Determine the [x, y] coordinate at the center of the cell enclosing the given text.  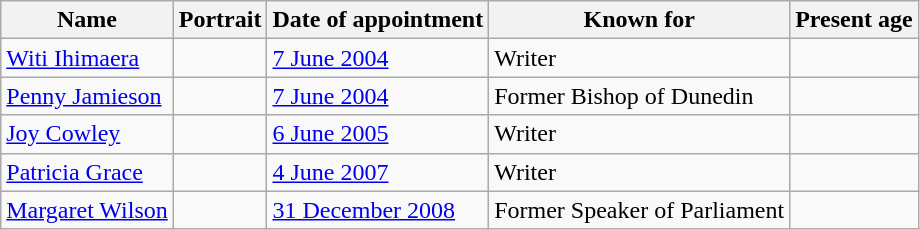
Present age [854, 20]
31 December 2008 [378, 210]
Margaret Wilson [88, 210]
Patricia Grace [88, 172]
Portrait [220, 20]
Known for [640, 20]
Date of appointment [378, 20]
Penny Jamieson [88, 96]
Joy Cowley [88, 134]
Witi Ihimaera [88, 58]
4 June 2007 [378, 172]
Former Speaker of Parliament [640, 210]
Former Bishop of Dunedin [640, 96]
6 June 2005 [378, 134]
Name [88, 20]
